Provide the (x, y) coordinate of the cell's center where the given text is located.  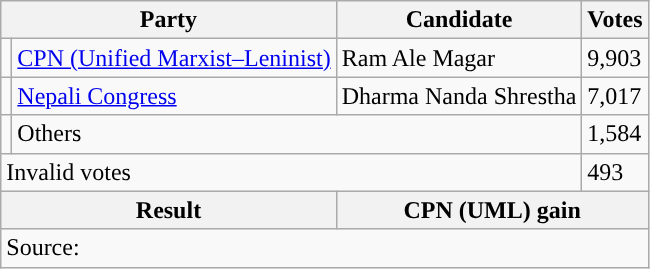
Votes (615, 20)
CPN (Unified Marxist–Leninist) (174, 58)
Candidate (459, 20)
Others (297, 134)
493 (615, 172)
9,903 (615, 58)
Invalid votes (292, 172)
Result (168, 210)
1,584 (615, 134)
CPN (UML) gain (492, 210)
Nepali Congress (174, 96)
7,017 (615, 96)
Ram Ale Magar (459, 58)
Dharma Nanda Shrestha (459, 96)
Party (168, 20)
Source: (324, 248)
